Locate the cell with the specified text and output its [x, y] center coordinate. 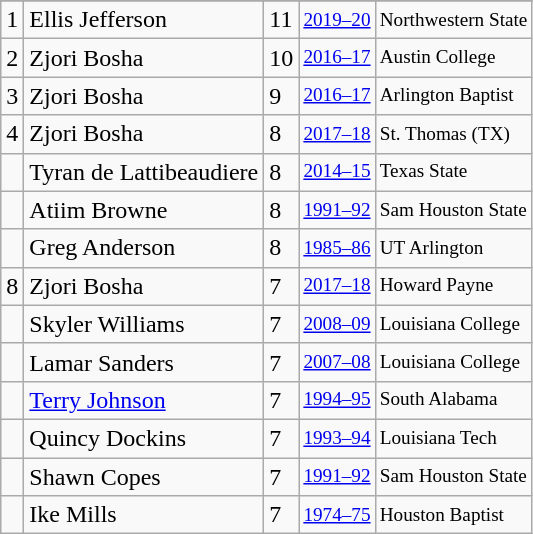
1994–95 [337, 400]
St. Thomas (TX) [454, 134]
2007–08 [337, 362]
Ellis Jefferson [144, 20]
Austin College [454, 58]
South Alabama [454, 400]
Arlington Baptist [454, 96]
1974–75 [337, 515]
Ike Mills [144, 515]
2014–15 [337, 172]
Quincy Dockins [144, 438]
4 [12, 134]
Shawn Copes [144, 477]
2 [12, 58]
Lamar Sanders [144, 362]
Terry Johnson [144, 400]
Houston Baptist [454, 515]
3 [12, 96]
11 [282, 20]
Tyran de Lattibeaudiere [144, 172]
Northwestern State [454, 20]
2019–20 [337, 20]
1 [12, 20]
1993–94 [337, 438]
Texas State [454, 172]
9 [282, 96]
Greg Anderson [144, 248]
Howard Payne [454, 286]
Atiim Browne [144, 210]
10 [282, 58]
Skyler Williams [144, 324]
UT Arlington [454, 248]
2008–09 [337, 324]
1985–86 [337, 248]
Louisiana Tech [454, 438]
